Determine the [x, y] coordinate at the center of the cell enclosing the given text.  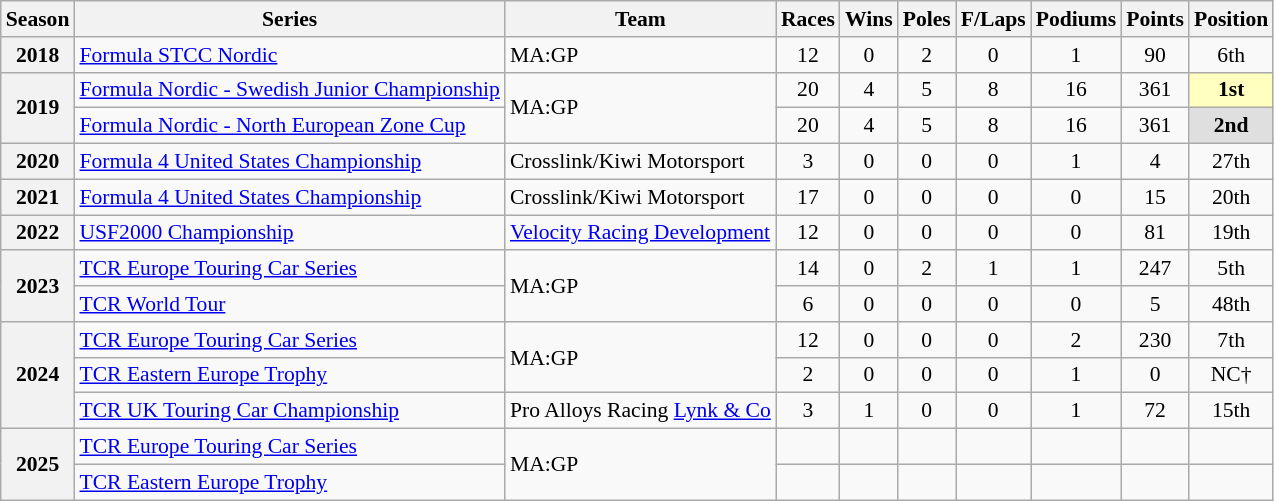
15th [1231, 411]
20th [1231, 197]
TCR World Tour [289, 304]
7th [1231, 340]
17 [808, 197]
6th [1231, 55]
Series [289, 19]
Pro Alloys Racing Lynk & Co [640, 411]
F/Laps [994, 19]
2023 [38, 286]
2019 [38, 108]
230 [1155, 340]
27th [1231, 162]
Races [808, 19]
72 [1155, 411]
2021 [38, 197]
2018 [38, 55]
Points [1155, 19]
14 [808, 269]
2024 [38, 376]
15 [1155, 197]
6 [808, 304]
Wins [869, 19]
USF2000 Championship [289, 233]
48th [1231, 304]
2022 [38, 233]
Position [1231, 19]
Velocity Racing Development [640, 233]
NC† [1231, 375]
Formula Nordic - Swedish Junior Championship [289, 90]
19th [1231, 233]
2020 [38, 162]
1st [1231, 90]
90 [1155, 55]
Formula Nordic - North European Zone Cup [289, 126]
TCR UK Touring Car Championship [289, 411]
247 [1155, 269]
81 [1155, 233]
Formula STCC Nordic [289, 55]
Team [640, 19]
Podiums [1076, 19]
2nd [1231, 126]
5th [1231, 269]
Season [38, 19]
Poles [927, 19]
2025 [38, 464]
